Scan for the cell matching the given text and deliver its [x, y] coordinate at center. 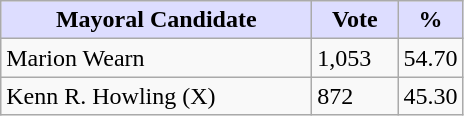
Mayoral Candidate [156, 20]
Kenn R. Howling (X) [156, 96]
45.30 [430, 96]
Marion Wearn [156, 58]
54.70 [430, 58]
% [430, 20]
Vote [355, 20]
872 [355, 96]
1,053 [355, 58]
